Identify which cell holds the provided text, then report its [X, Y] central coordinate. 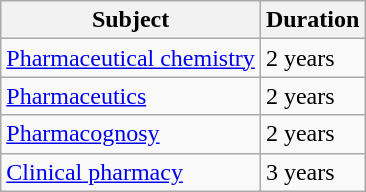
3 years [312, 172]
Pharmaceutics [131, 96]
Clinical pharmacy [131, 172]
Pharmaceutical chemistry [131, 58]
Duration [312, 20]
Pharmacognosy [131, 134]
Subject [131, 20]
